Extract the (x, y) coordinate from the center of the cell holding the provided text.  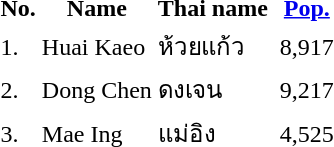
ดงเจน (212, 90)
Huai Kaeo (96, 46)
Dong Chen (96, 90)
ห้วยแก้ว (212, 46)
